Scan for the cell matching the given text and deliver its [X, Y] coordinate at center. 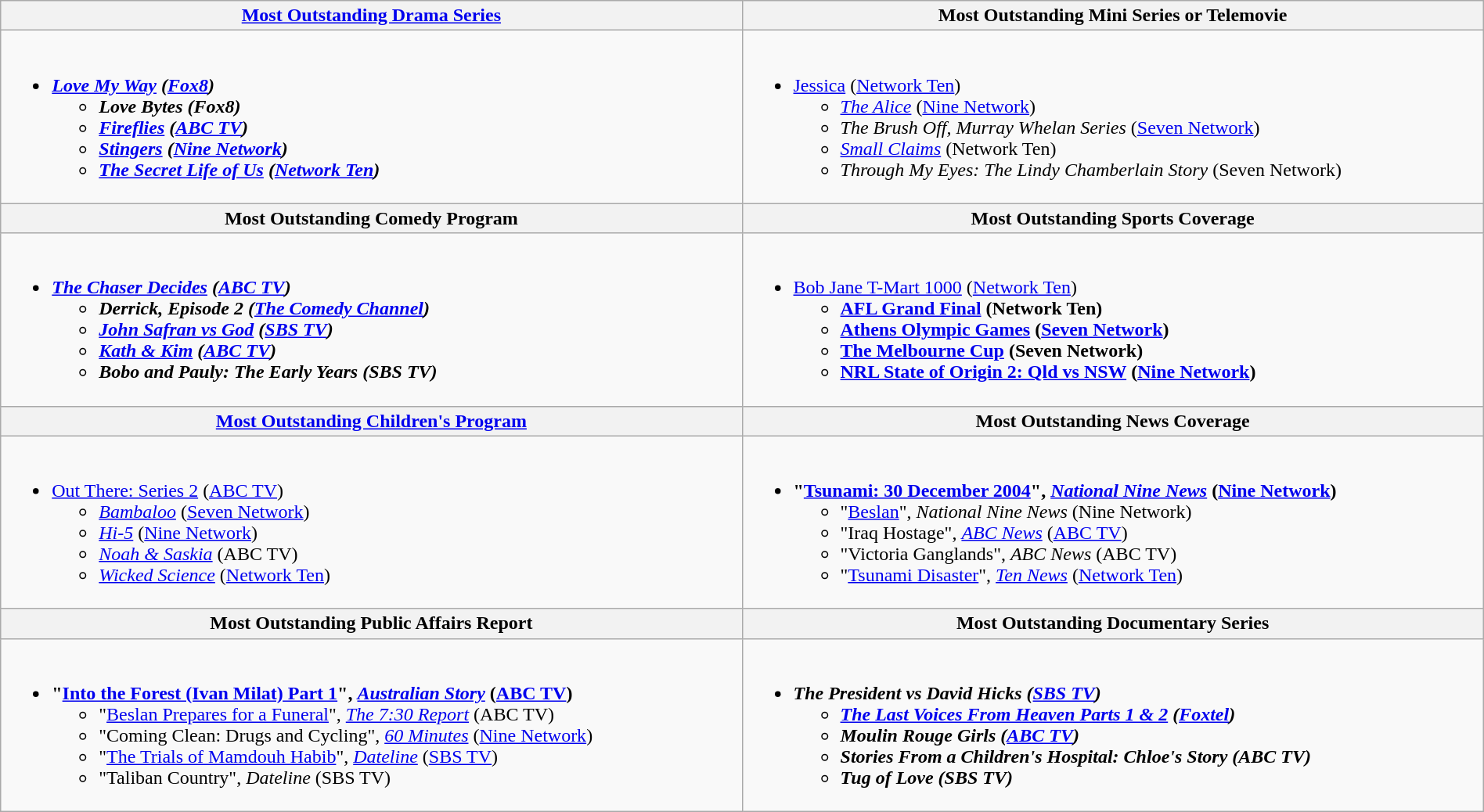
Most Outstanding Documentary Series [1113, 623]
Out There: Series 2 (ABC TV)Bambaloo (Seven Network)Hi-5 (Nine Network)Noah & Saskia (ABC TV)Wicked Science (Network Ten) [371, 523]
Most Outstanding Sports Coverage [1113, 218]
Most Outstanding Children's Program [371, 421]
Most Outstanding News Coverage [1113, 421]
Most Outstanding Public Affairs Report [371, 623]
Love My Way (Fox8)Love Bytes (Fox8)Fireflies (ABC TV)Stingers (Nine Network)The Secret Life of Us (Network Ten) [371, 117]
Most Outstanding Comedy Program [371, 218]
Most Outstanding Drama Series [371, 16]
Most Outstanding Mini Series or Telemovie [1113, 16]
